Locate the cell with the specified text and output its [X, Y] center coordinate. 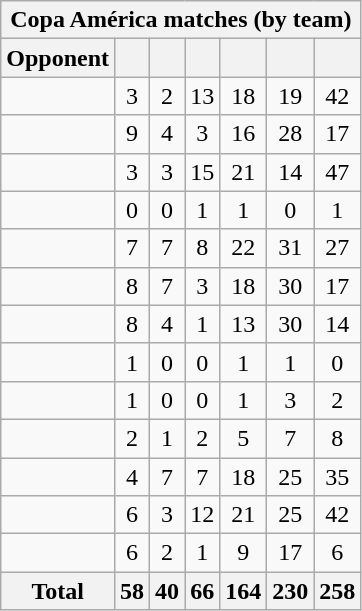
16 [244, 134]
27 [338, 248]
40 [168, 591]
Opponent [58, 58]
22 [244, 248]
35 [338, 477]
230 [290, 591]
258 [338, 591]
Copa América matches (by team) [181, 20]
19 [290, 96]
164 [244, 591]
15 [202, 172]
5 [244, 438]
Total [58, 591]
28 [290, 134]
12 [202, 515]
66 [202, 591]
31 [290, 248]
58 [132, 591]
47 [338, 172]
